Extract the (x, y) coordinate from the center of the cell holding the provided text.  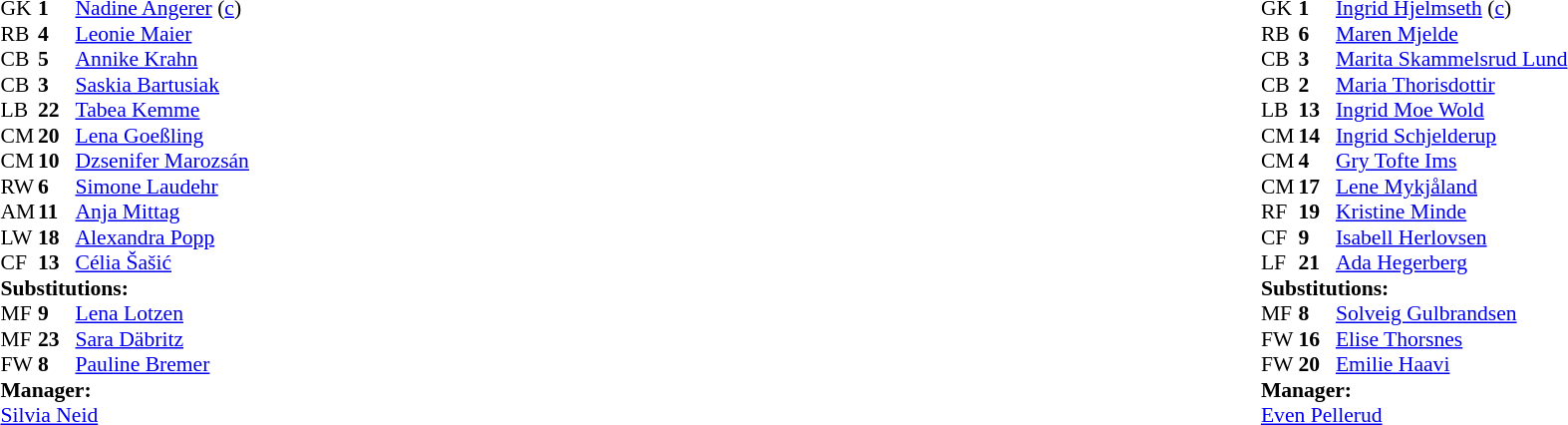
Ingrid Moe Wold (1451, 111)
AM (19, 212)
19 (1317, 212)
Dzsenifer Marozsán (162, 161)
23 (57, 339)
Emilie Haavi (1451, 364)
Simone Laudehr (162, 187)
Lene Mykjåland (1451, 187)
Leonie Maier (162, 34)
21 (1317, 262)
18 (57, 237)
11 (57, 212)
Marita Skammelsrud Lund (1451, 59)
Annike Krahn (162, 59)
Maria Thorisdottir (1451, 85)
10 (57, 161)
Sara Däbritz (162, 339)
14 (1317, 136)
LW (19, 237)
Anja Mittag (162, 212)
RF (1280, 212)
Solveig Gulbrandsen (1451, 314)
RW (19, 187)
Ingrid Schjelderup (1451, 136)
Lena Lotzen (162, 314)
Gry Tofte Ims (1451, 161)
Célia Šašić (162, 262)
17 (1317, 187)
Pauline Bremer (162, 364)
Isabell Herlovsen (1451, 237)
Kristine Minde (1451, 212)
2 (1317, 85)
Maren Mjelde (1451, 34)
Lena Goeßling (162, 136)
Tabea Kemme (162, 111)
Elise Thorsnes (1451, 339)
Alexandra Popp (162, 237)
5 (57, 59)
Ada Hegerberg (1451, 262)
16 (1317, 339)
22 (57, 111)
Saskia Bartusiak (162, 85)
LF (1280, 262)
